Determine the (X, Y) coordinate at the center of the cell enclosing the given text.  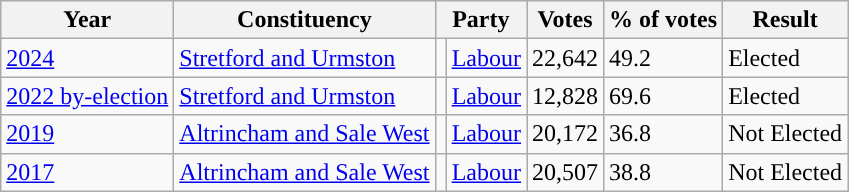
36.8 (664, 134)
20,172 (564, 134)
Result (786, 20)
12,828 (564, 96)
% of votes (664, 20)
Year (88, 20)
2022 by-election (88, 96)
49.2 (664, 58)
2019 (88, 134)
2024 (88, 58)
22,642 (564, 58)
38.8 (664, 172)
69.6 (664, 96)
Votes (564, 20)
Party (480, 20)
2017 (88, 172)
Constituency (304, 20)
20,507 (564, 172)
